Output the (x, y) coordinate of the center of the cell containing the given text.  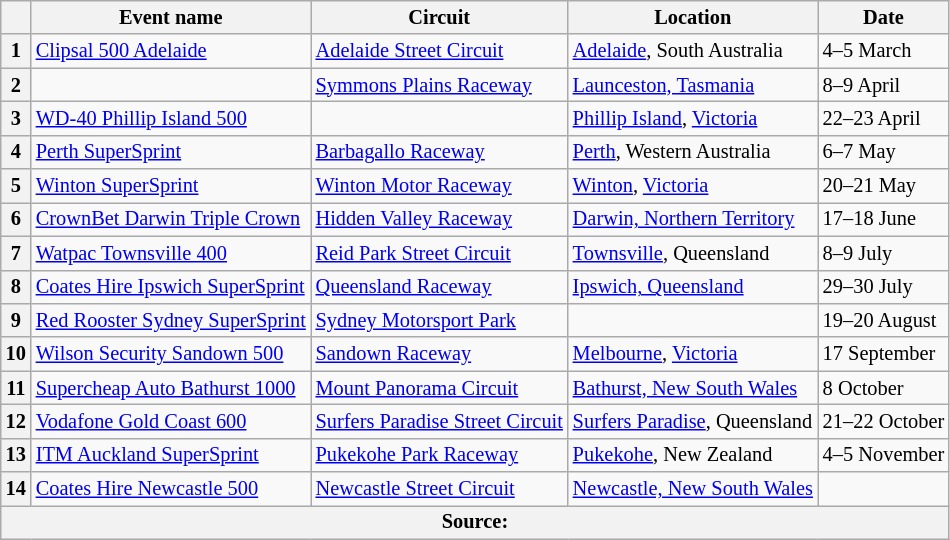
20–21 May (884, 186)
Red Rooster Sydney SuperSprint (171, 320)
10 (16, 354)
17–18 June (884, 219)
Melbourne, Victoria (693, 354)
Clipsal 500 Adelaide (171, 51)
Surfers Paradise, Queensland (693, 421)
Queensland Raceway (440, 287)
Bathurst, New South Wales (693, 388)
Perth, Western Australia (693, 152)
Winton, Victoria (693, 186)
Adelaide Street Circuit (440, 51)
2 (16, 85)
4–5 March (884, 51)
9 (16, 320)
Wilson Security Sandown 500 (171, 354)
Sydney Motorsport Park (440, 320)
Phillip Island, Victoria (693, 118)
Townsville, Queensland (693, 253)
3 (16, 118)
14 (16, 489)
Darwin, Northern Territory (693, 219)
19–20 August (884, 320)
4–5 November (884, 455)
12 (16, 421)
21–22 October (884, 421)
Symmons Plains Raceway (440, 85)
Surfers Paradise Street Circuit (440, 421)
Supercheap Auto Bathurst 1000 (171, 388)
Date (884, 17)
Perth SuperSprint (171, 152)
Ipswich, Queensland (693, 287)
WD-40 Phillip Island 500 (171, 118)
Sandown Raceway (440, 354)
ITM Auckland SuperSprint (171, 455)
11 (16, 388)
Launceston, Tasmania (693, 85)
7 (16, 253)
1 (16, 51)
29–30 July (884, 287)
17 September (884, 354)
Circuit (440, 17)
Coates Hire Newcastle 500 (171, 489)
5 (16, 186)
8 October (884, 388)
Vodafone Gold Coast 600 (171, 421)
CrownBet Darwin Triple Crown (171, 219)
Pukekohe Park Raceway (440, 455)
Newcastle, New South Wales (693, 489)
Coates Hire Ipswich SuperSprint (171, 287)
Mount Panorama Circuit (440, 388)
Event name (171, 17)
6–7 May (884, 152)
Adelaide, South Australia (693, 51)
4 (16, 152)
Reid Park Street Circuit (440, 253)
8–9 April (884, 85)
Barbagallo Raceway (440, 152)
8–9 July (884, 253)
Pukekohe, New Zealand (693, 455)
Location (693, 17)
Winton Motor Raceway (440, 186)
Winton SuperSprint (171, 186)
8 (16, 287)
6 (16, 219)
Source: (475, 522)
Watpac Townsville 400 (171, 253)
22–23 April (884, 118)
13 (16, 455)
Hidden Valley Raceway (440, 219)
Newcastle Street Circuit (440, 489)
